Find where the given text appears and provide that cell's center as (X, Y) coordinate. 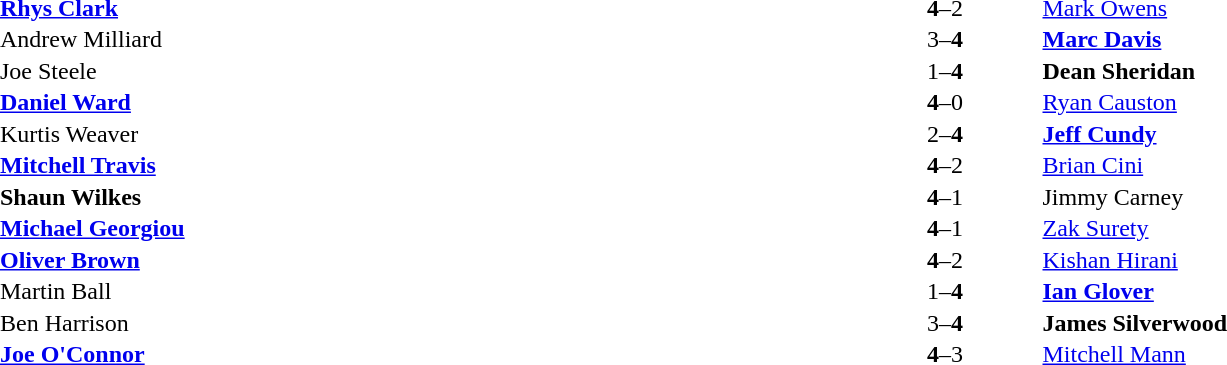
4–0 (944, 103)
2–4 (944, 134)
